Extract the (X, Y) coordinate from the center of the cell holding the provided text.  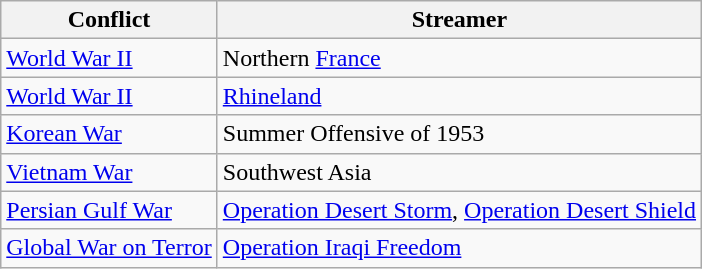
Conflict (110, 20)
Global War on Terror (110, 248)
Southwest Asia (459, 172)
Operation Iraqi Freedom (459, 248)
Summer Offensive of 1953 (459, 134)
Streamer (459, 20)
Vietnam War (110, 172)
Northern France (459, 58)
Persian Gulf War (110, 210)
Operation Desert Storm, Operation Desert Shield (459, 210)
Korean War (110, 134)
Rhineland (459, 96)
